Return the [x, y] coordinate for the center point of the cell that contains the specified text.  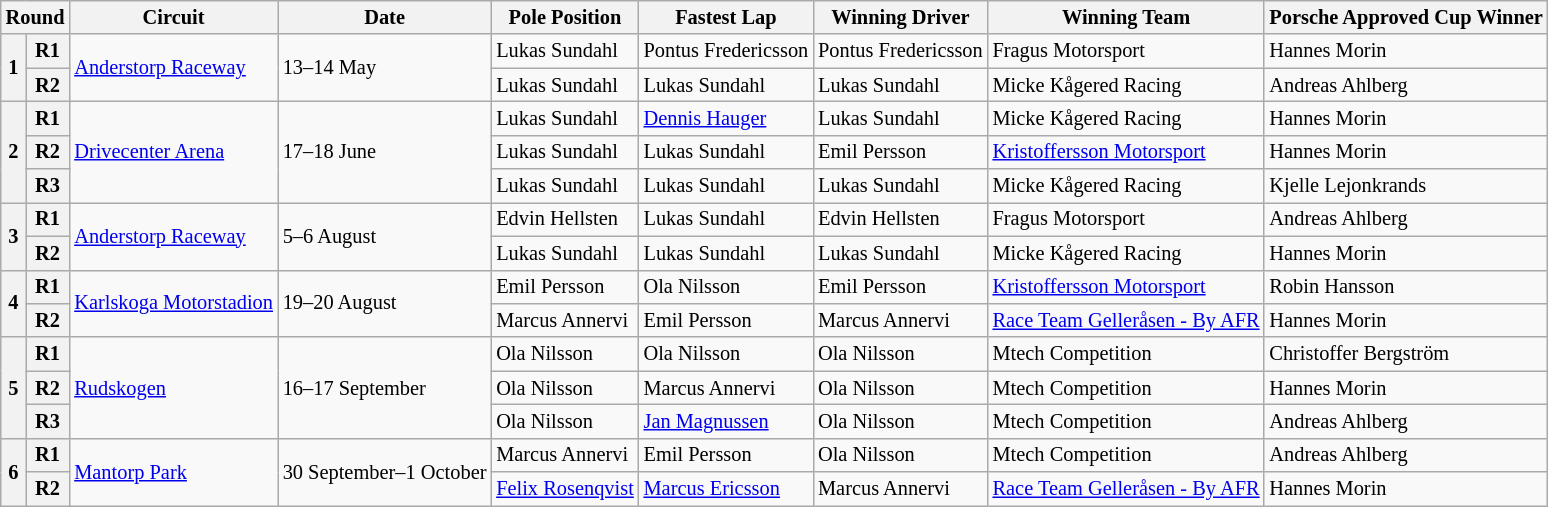
Winning Driver [900, 17]
Christoffer Bergström [1406, 354]
Circuit [173, 17]
13–14 May [385, 68]
Jan Magnussen [726, 421]
Porsche Approved Cup Winner [1406, 17]
Felix Rosenqvist [564, 489]
Kjelle Lejonkrands [1406, 186]
17–18 June [385, 152]
Drivecenter Arena [173, 152]
Rudskogen [173, 388]
Round [36, 17]
2 [14, 152]
1 [14, 68]
19–20 August [385, 304]
30 September–1 October [385, 472]
5 [14, 388]
Dennis Hauger [726, 118]
Fastest Lap [726, 17]
5–6 August [385, 236]
Date [385, 17]
Karlskoga Motorstadion [173, 304]
Pole Position [564, 17]
Mantorp Park [173, 472]
4 [14, 304]
Robin Hansson [1406, 287]
6 [14, 472]
3 [14, 236]
16–17 September [385, 388]
Winning Team [1126, 17]
Marcus Ericsson [726, 489]
